Determine the [X, Y] coordinate at the center of the cell enclosing the given text.  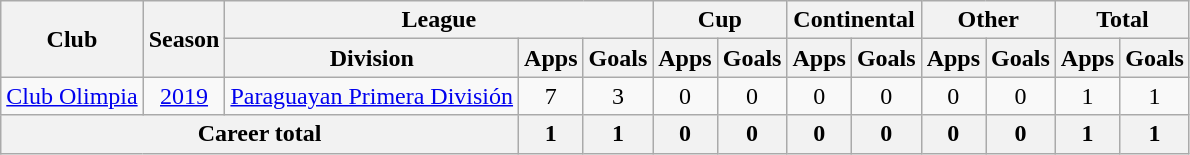
Club Olimpia [72, 96]
Other [988, 20]
Cup [720, 20]
3 [618, 96]
Division [372, 58]
7 [551, 96]
2019 [184, 96]
Career total [260, 134]
Club [72, 39]
Total [1122, 20]
League [439, 20]
Paraguayan Primera División [372, 96]
Continental [854, 20]
Season [184, 39]
